Return (x, y) of the center of cell containing provided text 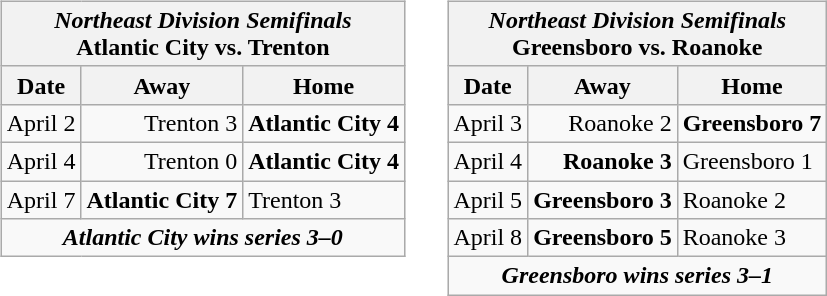
Atlantic City 7 (162, 199)
Northeast Division Semifinals Atlantic City vs. Trenton (202, 34)
April 5 (488, 199)
Greensboro 1 (752, 161)
Greensboro 7 (752, 123)
Northeast Division Semifinals Greensboro vs. Roanoke (638, 34)
April 2 (41, 123)
April 3 (488, 123)
Greensboro 5 (603, 238)
Greensboro 3 (603, 199)
Greensboro wins series 3–1 (638, 276)
April 7 (41, 199)
April 8 (488, 238)
Trenton 0 (162, 161)
Atlantic City wins series 3–0 (202, 238)
